Detect which cell encompasses the target text, then output its [X, Y] center coordinate. 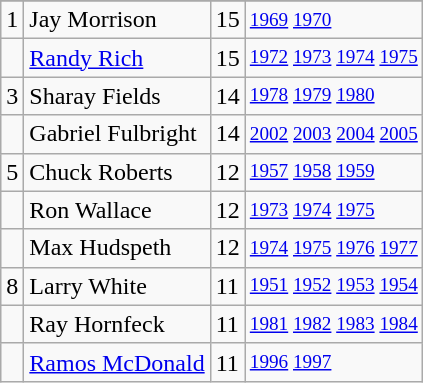
1957 1958 1959 [334, 172]
1951 1952 1953 1954 [334, 286]
1981 1982 1983 1984 [334, 324]
1 [12, 20]
Ray Hornfeck [117, 324]
2002 2003 2004 2005 [334, 134]
Jay Morrison [117, 20]
1978 1979 1980 [334, 96]
8 [12, 286]
3 [12, 96]
Randy Rich [117, 58]
Ron Wallace [117, 210]
1972 1973 1974 1975 [334, 58]
Sharay Fields [117, 96]
1974 1975 1976 1977 [334, 248]
Chuck Roberts [117, 172]
Larry White [117, 286]
1996 1997 [334, 362]
1973 1974 1975 [334, 210]
Ramos McDonald [117, 362]
5 [12, 172]
Max Hudspeth [117, 248]
1969 1970 [334, 20]
Gabriel Fulbright [117, 134]
